Return (x, y) of the center of cell containing provided text 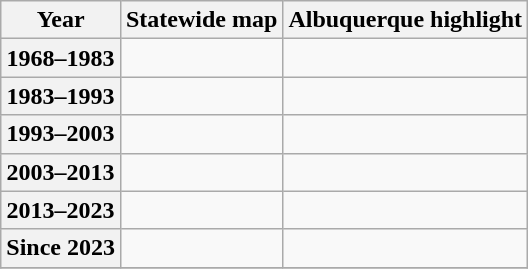
1993–2003 (61, 134)
2003–2013 (61, 172)
Since 2023 (61, 248)
1983–1993 (61, 96)
Statewide map (201, 20)
Year (61, 20)
2013–2023 (61, 210)
Albuquerque highlight (406, 20)
1968–1983 (61, 58)
